Find where the given text appears and provide that cell's center as (X, Y) coordinate. 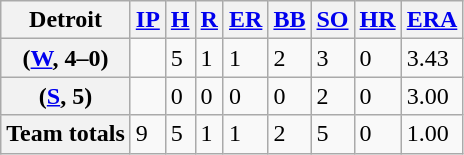
3.00 (432, 96)
1.00 (432, 134)
H (180, 20)
Detroit (66, 20)
9 (148, 134)
3 (332, 58)
BB (290, 20)
HR (378, 20)
ERA (432, 20)
Team totals (66, 134)
3.43 (432, 58)
ER (245, 20)
IP (148, 20)
(S, 5) (66, 96)
(W, 4–0) (66, 58)
SO (332, 20)
R (209, 20)
